Return (x, y) of the center of cell containing provided text 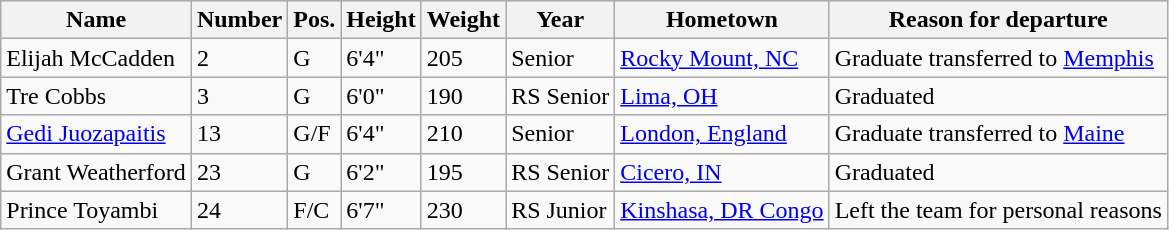
190 (463, 96)
Rocky Mount, NC (722, 58)
Kinshasa, DR Congo (722, 210)
Gedi Juozapaitis (96, 134)
Pos. (314, 20)
195 (463, 172)
G/F (314, 134)
Reason for departure (998, 20)
Weight (463, 20)
23 (239, 172)
Elijah McCadden (96, 58)
Height (381, 20)
Hometown (722, 20)
Prince Toyambi (96, 210)
13 (239, 134)
6'7" (381, 210)
Lima, OH (722, 96)
Year (560, 20)
F/C (314, 210)
6'0" (381, 96)
London, England (722, 134)
6'2" (381, 172)
2 (239, 58)
230 (463, 210)
Tre Cobbs (96, 96)
Graduate transferred to Maine (998, 134)
Number (239, 20)
Grant Weatherford (96, 172)
Graduate transferred to Memphis (998, 58)
Cicero, IN (722, 172)
205 (463, 58)
3 (239, 96)
Left the team for personal reasons (998, 210)
24 (239, 210)
210 (463, 134)
Name (96, 20)
RS Junior (560, 210)
